Pinpoint the cell where the given text exists, returning its (x, y) midpoint coordinate. 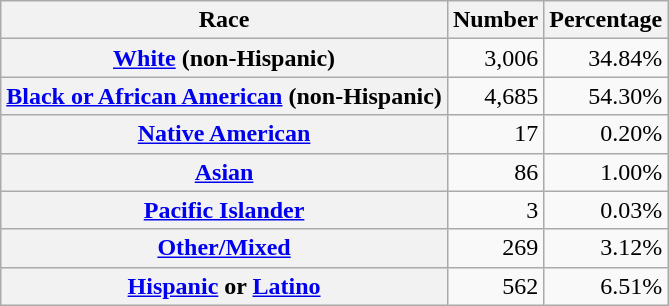
Other/Mixed (224, 248)
34.84% (606, 58)
Asian (224, 172)
0.03% (606, 210)
White (non-Hispanic) (224, 58)
Number (495, 20)
17 (495, 134)
1.00% (606, 172)
269 (495, 248)
Hispanic or Latino (224, 286)
3 (495, 210)
0.20% (606, 134)
562 (495, 286)
3.12% (606, 248)
6.51% (606, 286)
4,685 (495, 96)
Black or African American (non-Hispanic) (224, 96)
Pacific Islander (224, 210)
3,006 (495, 58)
86 (495, 172)
Percentage (606, 20)
Race (224, 20)
Native American (224, 134)
54.30% (606, 96)
